Determine the (x, y) coordinate at the center of the cell enclosing the given text.  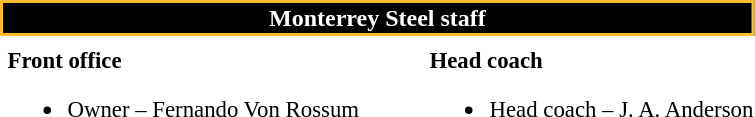
Monterrey Steel staff (378, 18)
